Find where the given text appears and provide that cell's center as (x, y) coordinate. 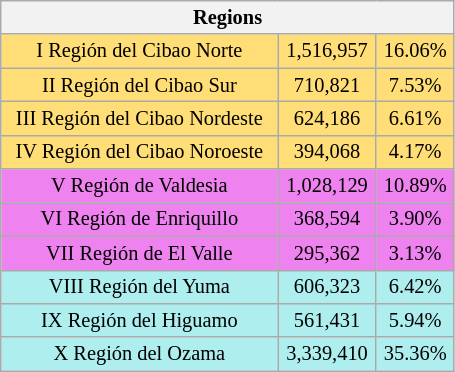
IV Región del Cibao Noroeste (140, 152)
35.36% (415, 354)
7.53% (415, 85)
394,068 (327, 152)
V Región de Valdesia (140, 186)
X Región del Ozama (140, 354)
5.94% (415, 320)
3,339,410 (327, 354)
6.42% (415, 287)
I Región del Cibao Norte (140, 51)
II Región del Cibao Sur (140, 85)
3.13% (415, 253)
561,431 (327, 320)
6.61% (415, 118)
4.17% (415, 152)
1,516,957 (327, 51)
VII Región de El Valle (140, 253)
16.06% (415, 51)
VI Región de Enriquillo (140, 219)
295,362 (327, 253)
368,594 (327, 219)
VIII Región del Yuma (140, 287)
Regions (228, 17)
3.90% (415, 219)
IX Región del Higuamo (140, 320)
1,028,129 (327, 186)
624,186 (327, 118)
III Región del Cibao Nordeste (140, 118)
710,821 (327, 85)
10.89% (415, 186)
606,323 (327, 287)
